Capture the cell that displays the provided text and extract its (X, Y) central coordinate. 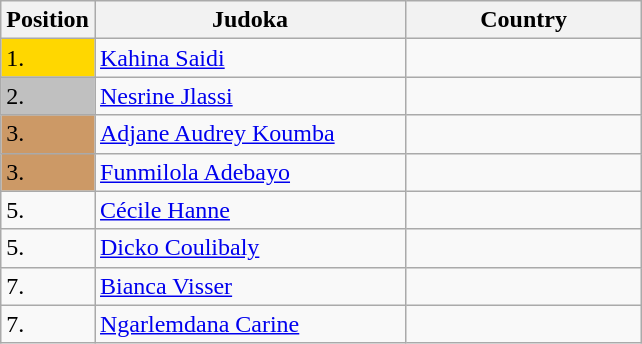
Kahina Saidi (250, 58)
Nesrine Jlassi (250, 96)
Funmilola Adebayo (250, 172)
Cécile Hanne (250, 210)
2. (48, 96)
Ngarlemdana Carine (250, 324)
Dicko Coulibaly (250, 248)
Bianca Visser (250, 286)
1. (48, 58)
Position (48, 20)
Judoka (250, 20)
Country (524, 20)
Adjane Audrey Koumba (250, 134)
